Search for the cell housing the specified text and yield its (x, y) center coordinate. 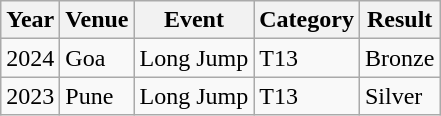
2024 (30, 58)
Venue (97, 20)
Result (399, 20)
Category (307, 20)
Pune (97, 96)
Year (30, 20)
Goa (97, 58)
Bronze (399, 58)
Silver (399, 96)
2023 (30, 96)
Event (194, 20)
